Search for the cell housing the specified text and yield its (x, y) center coordinate. 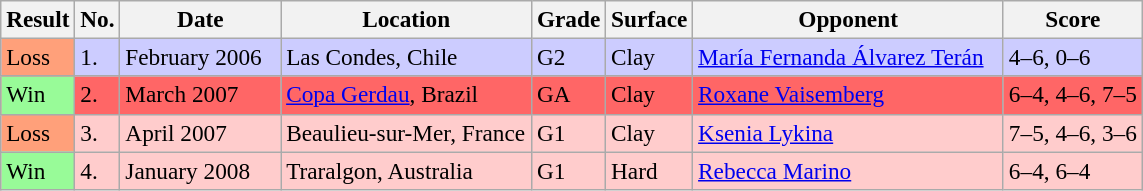
2. (98, 95)
Roxane Vaisemberg (848, 95)
Beaulieu-sur-Mer, France (406, 133)
G2 (569, 57)
January 2008 (200, 170)
February 2006 (200, 57)
4. (98, 170)
Date (200, 19)
Grade (569, 19)
Result (38, 19)
Hard (650, 170)
Ksenia Lykina (848, 133)
March 2007 (200, 95)
Surface (650, 19)
Copa Gerdau, Brazil (406, 95)
María Fernanda Álvarez Terán (848, 57)
Traralgon, Australia (406, 170)
6–4, 6–4 (1072, 170)
GA (569, 95)
1. (98, 57)
Score (1072, 19)
6–4, 4–6, 7–5 (1072, 95)
Opponent (848, 19)
7–5, 4–6, 3–6 (1072, 133)
April 2007 (200, 133)
Rebecca Marino (848, 170)
3. (98, 133)
Location (406, 19)
No. (98, 19)
Las Condes, Chile (406, 57)
4–6, 0–6 (1072, 57)
